Pinpoint the cell where the given text exists, returning its (X, Y) midpoint coordinate. 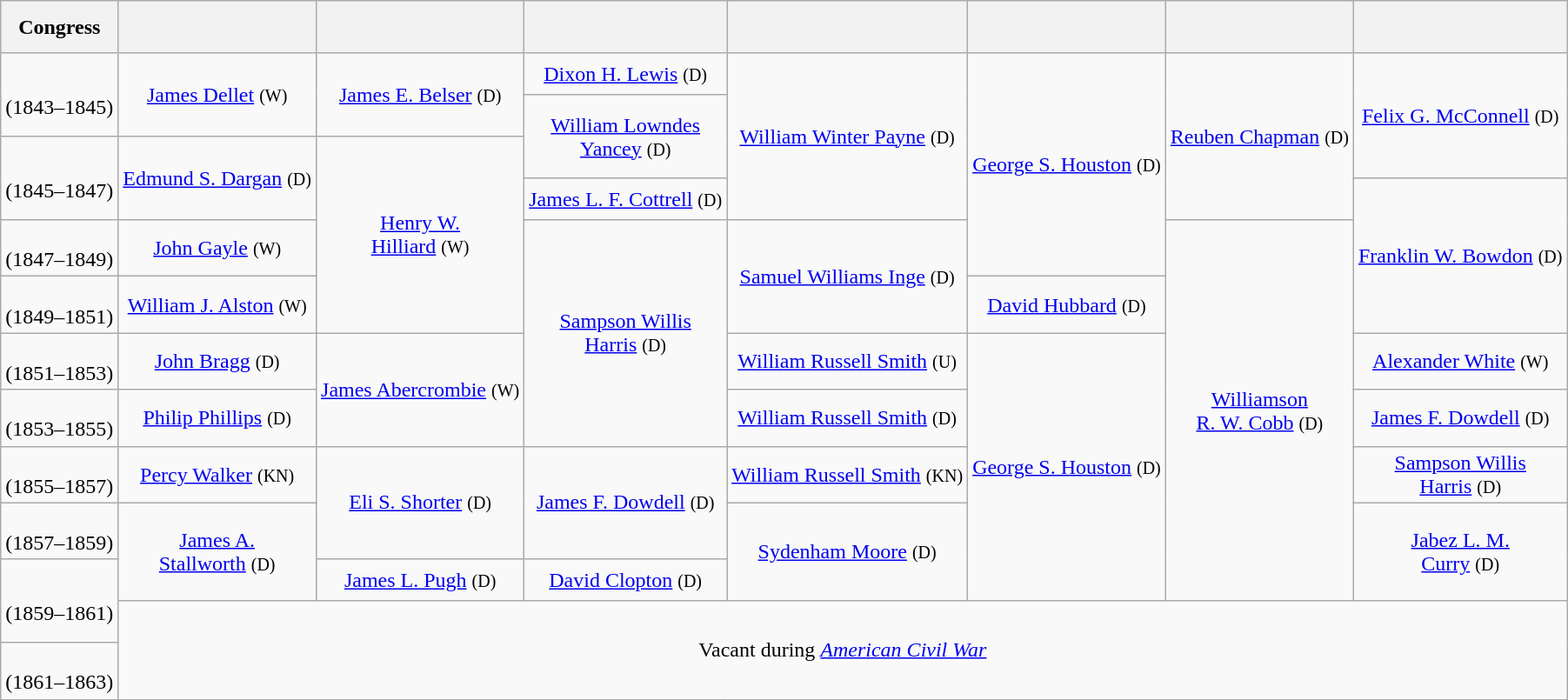
William Russell Smith (U) (847, 362)
Percy Walker (KN) (217, 475)
(1853–1855) (59, 417)
William Russell Smith (KN) (847, 475)
Franklin W. Bowdon (D) (1460, 256)
WilliamsonR. W. Cobb (D) (1259, 410)
(1851–1853) (59, 362)
Dixon H. Lewis (D) (626, 74)
John Gayle (W) (217, 249)
Reuben Chapman (D) (1259, 137)
(1857–1859) (59, 530)
Congress (59, 27)
(1861–1863) (59, 671)
(1859–1861) (59, 601)
Eli S. Shorter (D) (421, 503)
Felix G. McConnell (D) (1460, 116)
John Bragg (D) (217, 362)
James Dellet (W) (217, 95)
Samuel Williams Inge (D) (847, 277)
William Winter Payne (D) (847, 137)
Jabez L. M. Curry (D) (1460, 551)
(1845–1847) (59, 178)
Vacant during American Civil War (843, 650)
Edmund S. Dargan (D) (217, 178)
Philip Phillips (D) (217, 417)
James Abercrombie (W) (421, 390)
William LowndesYancey (D) (626, 137)
(1843–1845) (59, 95)
Sydenham Moore (D) (847, 551)
James A.Stallworth (D) (217, 551)
William J. Alston (W) (217, 304)
Alexander White (W) (1460, 362)
(1849–1851) (59, 304)
Henry W.Hilliard (W) (421, 235)
James L. Pugh (D) (421, 580)
James L. F. Cottrell (D) (626, 199)
James E. Belser (D) (421, 95)
(1855–1857) (59, 475)
David Hubbard (D) (1067, 304)
William Russell Smith (D) (847, 417)
(1847–1849) (59, 249)
David Clopton (D) (626, 580)
